Provide the [X, Y] coordinate of the cell's center where the given text is located.  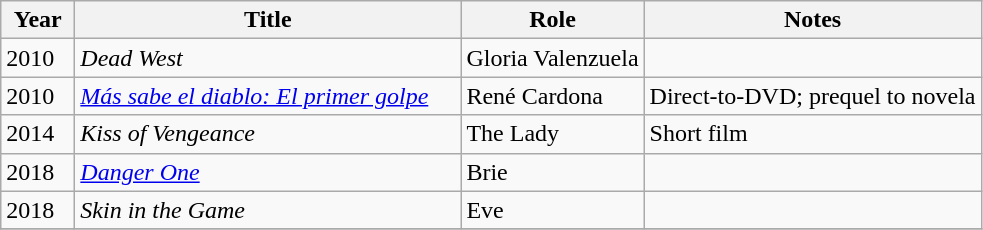
Brie [552, 172]
Short film [812, 134]
Danger One [268, 172]
Year [38, 20]
Más sabe el diablo: El primer golpe [268, 96]
Notes [812, 20]
Eve [552, 210]
Title [268, 20]
Kiss of Vengeance [268, 134]
Role [552, 20]
René Cardona [552, 96]
Dead West [268, 58]
Skin in the Game [268, 210]
Direct-to-DVD; prequel to novela [812, 96]
The Lady [552, 134]
Gloria Valenzuela [552, 58]
2014 [38, 134]
